Pinpoint the cell where the given text exists, returning its (X, Y) midpoint coordinate. 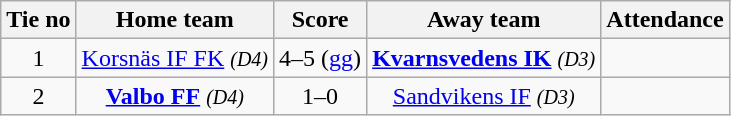
Score (320, 20)
Valbo FF (D4) (175, 96)
4–5 (gg) (320, 58)
Kvarnsvedens IK (D3) (484, 58)
1 (38, 58)
Korsnäs IF FK (D4) (175, 58)
Away team (484, 20)
Tie no (38, 20)
Home team (175, 20)
Attendance (665, 20)
2 (38, 96)
Sandvikens IF (D3) (484, 96)
1–0 (320, 96)
